For the text-containing cell, return its midpoint in (x, y) coordinate format. 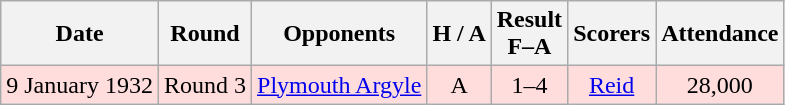
Opponents (340, 34)
28,000 (720, 85)
Plymouth Argyle (340, 85)
1–4 (529, 85)
H / A (459, 34)
Round (204, 34)
Attendance (720, 34)
Round 3 (204, 85)
Date (80, 34)
A (459, 85)
9 January 1932 (80, 85)
ResultF–A (529, 34)
Reid (612, 85)
Scorers (612, 34)
